Return the (x, y) coordinate for the center point of the cell that contains the specified text.  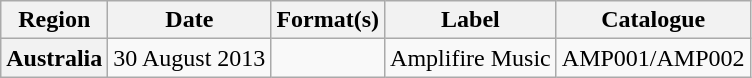
Catalogue (653, 20)
Date (190, 20)
Format(s) (328, 20)
Amplifire Music (471, 58)
AMP001/AMP002 (653, 58)
30 August 2013 (190, 58)
Label (471, 20)
Region (54, 20)
Australia (54, 58)
